Locate the cell with the specified text and output its [X, Y] center coordinate. 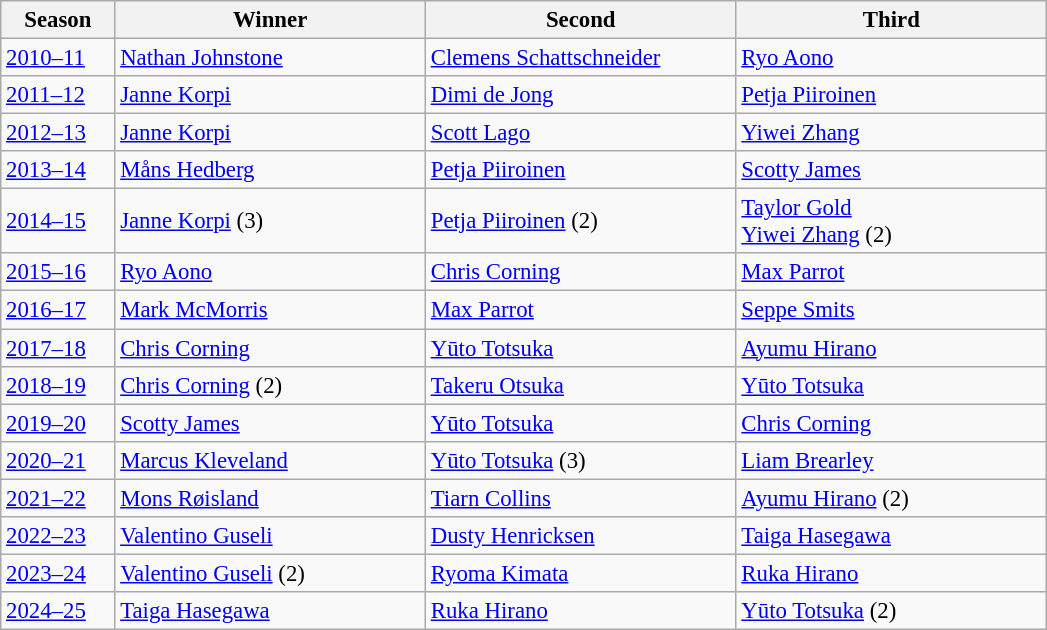
Dimi de Jong [580, 95]
Winner [270, 20]
Yiwei Zhang [892, 133]
Seppe Smits [892, 310]
2011–12 [58, 95]
Valentino Guseli (2) [270, 573]
2024–25 [58, 611]
Nathan Johnstone [270, 58]
Janne Korpi (3) [270, 222]
Season [58, 20]
Third [892, 20]
2023–24 [58, 573]
Second [580, 20]
2019–20 [58, 423]
Liam Brearley [892, 460]
2016–17 [58, 310]
2017–18 [58, 348]
2013–14 [58, 170]
Petja Piiroinen (2) [580, 222]
Taylor Gold Yiwei Zhang (2) [892, 222]
2021–22 [58, 498]
2012–13 [58, 133]
Ayumu Hirano [892, 348]
2018–19 [58, 385]
Yūto Totsuka (3) [580, 460]
2010–11 [58, 58]
Yūto Totsuka (2) [892, 611]
2014–15 [58, 222]
Marcus Kleveland [270, 460]
Scott Lago [580, 133]
Ryoma Kimata [580, 573]
Valentino Guseli [270, 536]
Chris Corning (2) [270, 385]
Takeru Otsuka [580, 385]
Måns Hedberg [270, 170]
2020–21 [58, 460]
2022–23 [58, 536]
Mark McMorris [270, 310]
Mons Røisland [270, 498]
Dusty Henricksen [580, 536]
Ayumu Hirano (2) [892, 498]
Clemens Schattschneider [580, 58]
2015–16 [58, 273]
Tiarn Collins [580, 498]
